For the text-containing cell, return its midpoint in (x, y) coordinate format. 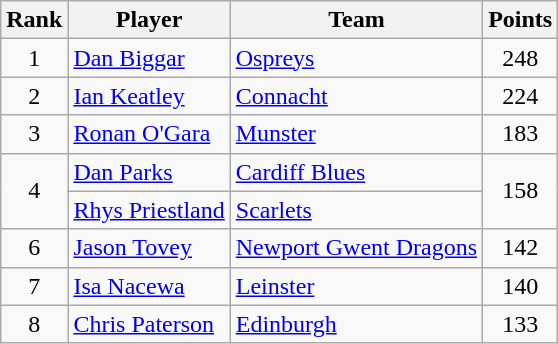
133 (520, 324)
Rank (34, 20)
Scarlets (356, 210)
1 (34, 58)
Dan Biggar (149, 58)
Points (520, 20)
183 (520, 134)
Player (149, 20)
142 (520, 248)
7 (34, 286)
Ronan O'Gara (149, 134)
Chris Paterson (149, 324)
4 (34, 191)
3 (34, 134)
2 (34, 96)
Cardiff Blues (356, 172)
Rhys Priestland (149, 210)
Dan Parks (149, 172)
Ian Keatley (149, 96)
Ospreys (356, 58)
Connacht (356, 96)
Isa Nacewa (149, 286)
Jason Tovey (149, 248)
Team (356, 20)
Leinster (356, 286)
158 (520, 191)
Munster (356, 134)
Edinburgh (356, 324)
248 (520, 58)
Newport Gwent Dragons (356, 248)
224 (520, 96)
8 (34, 324)
6 (34, 248)
140 (520, 286)
